Locate the cell with the specified text and output its [x, y] center coordinate. 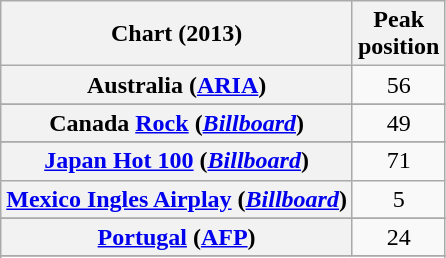
Portugal (AFP) [177, 237]
Peakposition [398, 34]
Mexico Ingles Airplay (Billboard) [177, 199]
Japan Hot 100 (Billboard) [177, 161]
24 [398, 237]
Chart (2013) [177, 34]
5 [398, 199]
49 [398, 123]
Australia (ARIA) [177, 85]
71 [398, 161]
Canada Rock (Billboard) [177, 123]
56 [398, 85]
